For the text-containing cell, return its midpoint in [x, y] coordinate format. 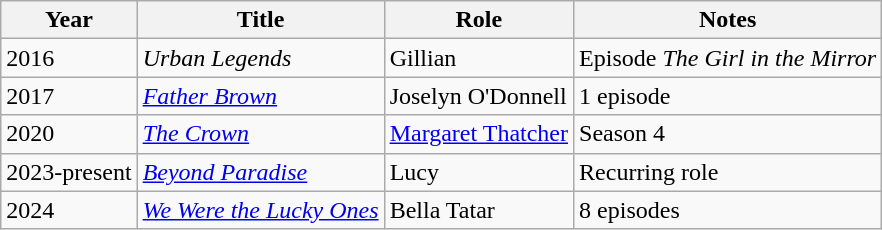
Beyond Paradise [260, 172]
1 episode [728, 96]
Recurring role [728, 172]
Lucy [478, 172]
We Were the Lucky Ones [260, 210]
2024 [69, 210]
Bella Tatar [478, 210]
The Crown [260, 134]
Margaret Thatcher [478, 134]
2023-present [69, 172]
8 episodes [728, 210]
Joselyn O'Donnell [478, 96]
Gillian [478, 58]
Year [69, 20]
2020 [69, 134]
Role [478, 20]
Urban Legends [260, 58]
2017 [69, 96]
Season 4 [728, 134]
2016 [69, 58]
Episode The Girl in the Mirror [728, 58]
Father Brown [260, 96]
Notes [728, 20]
Title [260, 20]
